Scan for the cell matching the given text and deliver its [X, Y] coordinate at center. 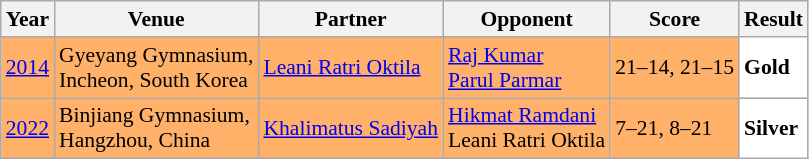
Venue [156, 19]
21–14, 21–15 [674, 68]
Opponent [526, 19]
Binjiang Gymnasium,Hangzhou, China [156, 128]
Leani Ratri Oktila [350, 68]
Partner [350, 19]
Result [774, 19]
Hikmat Ramdani Leani Ratri Oktila [526, 128]
Year [28, 19]
2022 [28, 128]
Gyeyang Gymnasium,Incheon, South Korea [156, 68]
7–21, 8–21 [674, 128]
2014 [28, 68]
Silver [774, 128]
Gold [774, 68]
Score [674, 19]
Khalimatus Sadiyah [350, 128]
Raj Kumar Parul Parmar [526, 68]
